For the text-containing cell, return its midpoint in (X, Y) coordinate format. 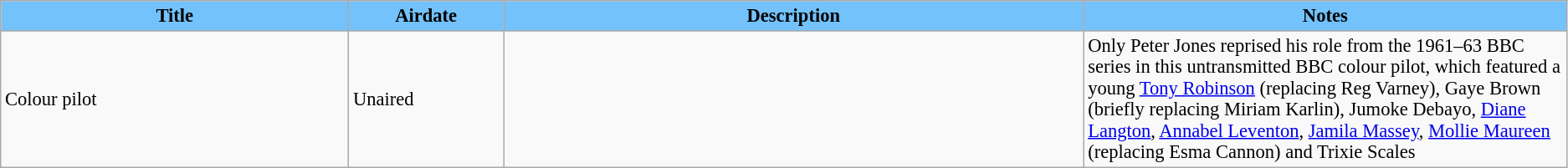
Colour pilot (175, 99)
Description (793, 16)
Airdate (427, 16)
Unaired (427, 99)
Notes (1325, 16)
Title (175, 16)
